Scan for the cell matching the given text and deliver its (X, Y) coordinate at center. 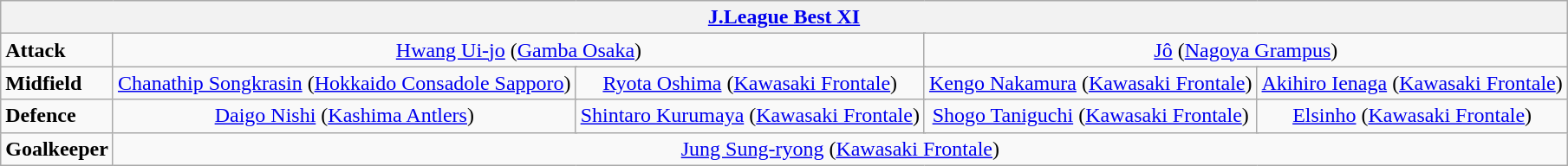
J.League Best XI (784, 17)
Ryota Oshima (Kawasaki Frontale) (750, 83)
Hwang Ui-jo (Gamba Osaka) (518, 50)
Goalkeeper (57, 149)
Akihiro Ienaga (Kawasaki Frontale) (1412, 83)
Chanathip Songkrasin (Hokkaido Consadole Sapporo) (344, 83)
Daigo Nishi (Kashima Antlers) (344, 116)
Elsinho (Kawasaki Frontale) (1412, 116)
Jung Sung-ryong (Kawasaki Frontale) (840, 149)
Midfield (57, 83)
Shintaro Kurumaya (Kawasaki Frontale) (750, 116)
Jô (Nagoya Grampus) (1246, 50)
Attack (57, 50)
Defence (57, 116)
Kengo Nakamura (Kawasaki Frontale) (1090, 83)
Shogo Taniguchi (Kawasaki Frontale) (1090, 116)
